For the text-containing cell, return its midpoint in (X, Y) coordinate format. 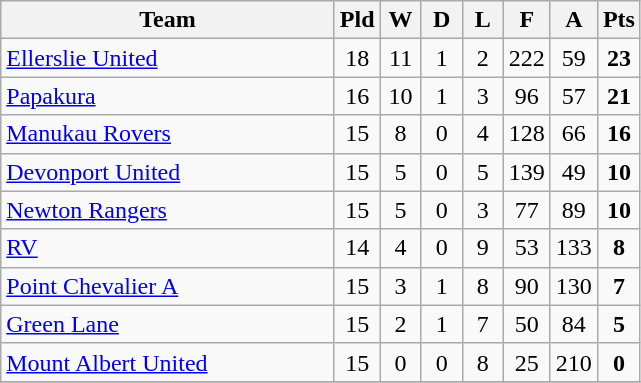
D (442, 20)
90 (526, 286)
50 (526, 324)
Papakura (168, 96)
210 (574, 362)
77 (526, 210)
Newton Rangers (168, 210)
222 (526, 58)
57 (574, 96)
A (574, 20)
130 (574, 286)
89 (574, 210)
53 (526, 248)
Ellerslie United (168, 58)
Manukau Rovers (168, 134)
23 (618, 58)
9 (482, 248)
84 (574, 324)
L (482, 20)
Point Chevalier A (168, 286)
Team (168, 20)
128 (526, 134)
Pts (618, 20)
66 (574, 134)
Green Lane (168, 324)
18 (357, 58)
F (526, 20)
96 (526, 96)
49 (574, 172)
14 (357, 248)
Pld (357, 20)
21 (618, 96)
139 (526, 172)
W (400, 20)
Devonport United (168, 172)
59 (574, 58)
Mount Albert United (168, 362)
25 (526, 362)
133 (574, 248)
11 (400, 58)
RV (168, 248)
